Determine the (x, y) coordinate at the center of the cell enclosing the given text.  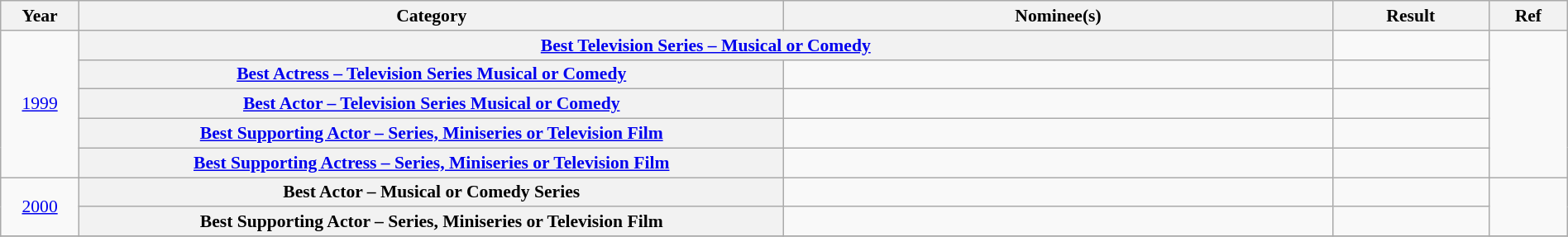
Result (1411, 16)
Best Actor – Musical or Comedy Series (432, 192)
1999 (40, 104)
Best Actor – Television Series Musical or Comedy (432, 104)
Nominee(s) (1059, 16)
Best Supporting Actress – Series, Miniseries or Television Film (432, 163)
Best Television Series – Musical or Comedy (705, 45)
2000 (40, 206)
Year (40, 16)
Ref (1528, 16)
Category (432, 16)
Best Actress – Television Series Musical or Comedy (432, 74)
